From the cell containing the given text, extract its center point as (x, y) coordinate. 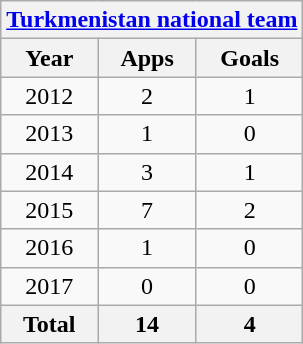
2016 (50, 248)
2013 (50, 134)
7 (147, 210)
2014 (50, 172)
Year (50, 58)
Apps (147, 58)
3 (147, 172)
Turkmenistan national team (152, 20)
2012 (50, 96)
Goals (250, 58)
2017 (50, 286)
2015 (50, 210)
14 (147, 324)
4 (250, 324)
Total (50, 324)
